Provide the (X, Y) coordinate of the cell's center where the given text is located.  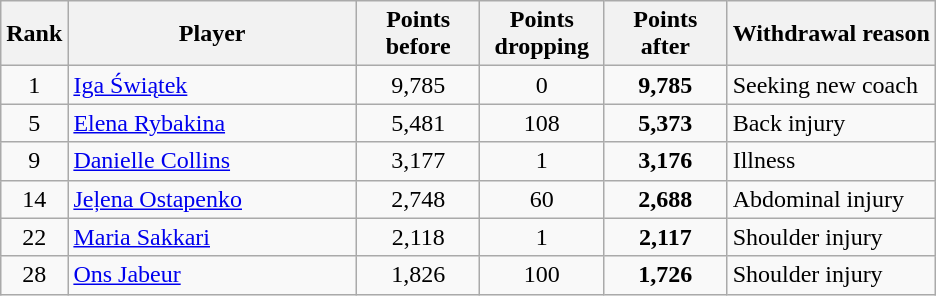
28 (34, 275)
2,748 (418, 199)
Jeļena Ostapenko (212, 199)
5,481 (418, 123)
2,117 (666, 237)
Points before (418, 34)
Maria Sakkari (212, 237)
1,726 (666, 275)
Elena Rybakina (212, 123)
Abdominal injury (831, 199)
100 (542, 275)
Rank (34, 34)
Iga Świątek (212, 85)
5 (34, 123)
9 (34, 161)
2,688 (666, 199)
108 (542, 123)
14 (34, 199)
5,373 (666, 123)
2,118 (418, 237)
Back injury (831, 123)
3,176 (666, 161)
Danielle Collins (212, 161)
Points dropping (542, 34)
22 (34, 237)
Seeking new coach (831, 85)
Withdrawal reason (831, 34)
60 (542, 199)
Ons Jabeur (212, 275)
0 (542, 85)
3,177 (418, 161)
Player (212, 34)
Points after (666, 34)
1,826 (418, 275)
Illness (831, 161)
